Detect which cell encompasses the target text, then output its (X, Y) center coordinate. 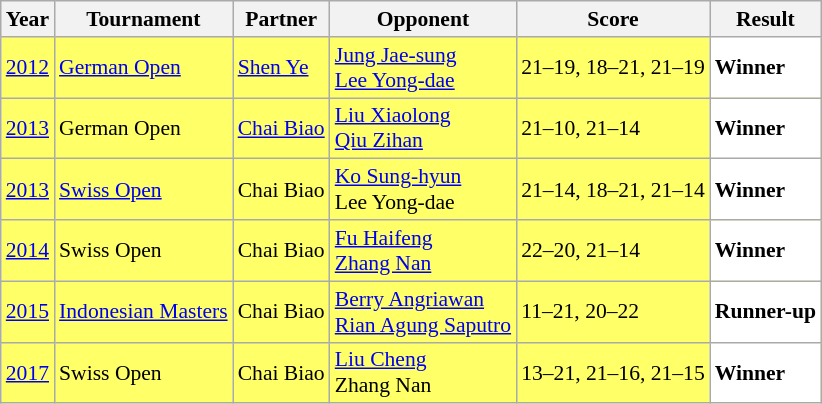
11–21, 20–22 (613, 312)
Jung Jae-sung Lee Yong-dae (423, 68)
Indonesian Masters (144, 312)
Liu Xiaolong Qiu Zihan (423, 128)
21–14, 18–21, 21–14 (613, 190)
Fu Haifeng Zhang Nan (423, 250)
Ko Sung-hyun Lee Yong-dae (423, 190)
Liu Cheng Zhang Nan (423, 372)
21–10, 21–14 (613, 128)
22–20, 21–14 (613, 250)
2012 (28, 68)
Partner (282, 19)
Runner-up (766, 312)
Score (613, 19)
Opponent (423, 19)
Shen Ye (282, 68)
Year (28, 19)
2015 (28, 312)
Result (766, 19)
13–21, 21–16, 21–15 (613, 372)
Tournament (144, 19)
2014 (28, 250)
Berry Angriawan Rian Agung Saputro (423, 312)
2017 (28, 372)
21–19, 18–21, 21–19 (613, 68)
